Determine the (X, Y) coordinate at the center of the cell enclosing the given text.  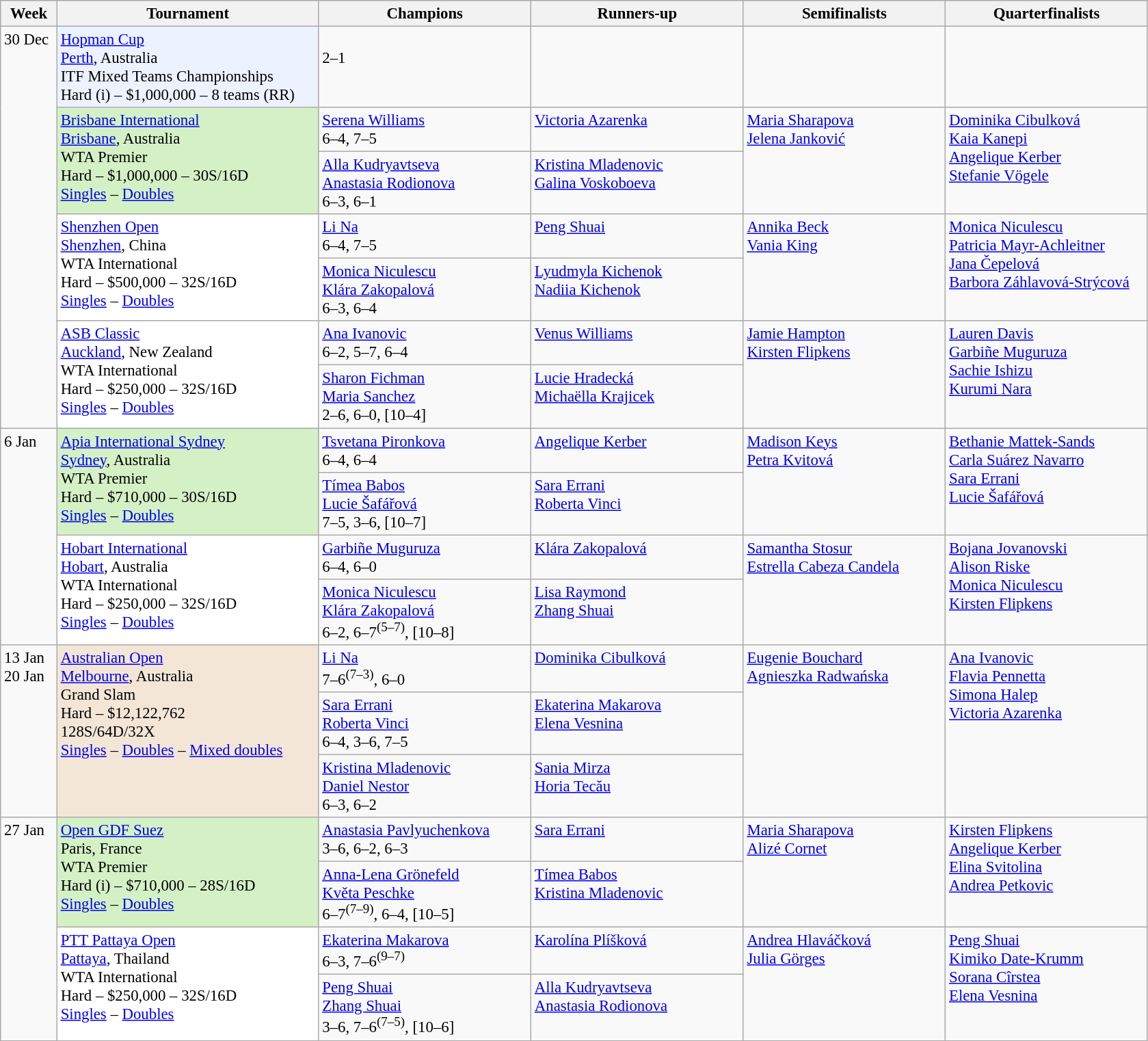
Ana Ivanovic Flavia Pennetta Simona Halep Victoria Azarenka (1047, 731)
Anna-Lena Grönefeld Květa Peschke 6–7(7–9), 6–4, [10–5] (425, 895)
Bojana Jovanovski Alison Riske Monica Niculescu Kirsten Flipkens (1047, 590)
Tímea Babos Kristina Mladenovic (637, 895)
Victoria Azarenka (637, 130)
Tímea Babos Lucie Šafářová 7–5, 3–6, [10–7] (425, 503)
Dominika Cibulková Kaia Kanepi Angelique Kerber Stefanie Vögele (1047, 161)
Anastasia Pavlyuchenkova 3–6, 6–2, 6–3 (425, 840)
Alla Kudryavtseva Anastasia Rodionova (637, 1007)
Semifinalists (844, 14)
Venus Williams (637, 343)
Li Na 7–6(7–3), 6–0 (425, 669)
Sania Mirza Horia Tecău (637, 786)
Kristina Mladenovic Galina Voskoboeva (637, 183)
Li Na6–4, 7–5 (425, 237)
30 Dec (29, 227)
Ana Ivanovic 6–2, 5–7, 6–4 (425, 343)
Lauren Davis Garbiñe Muguruza Sachie Ishizu Kurumi Nara (1047, 375)
Dominika Cibulková (637, 669)
Peng Shuai (637, 237)
Angelique Kerber (637, 450)
6 Jan (29, 536)
Week (29, 14)
Open GDF Suez Paris, France WTA Premier Hard (i) – $710,000 – 28S/16D Singles – Doubles (187, 873)
Hopman Cup Perth, AustraliaITF Mixed Teams Championships Hard (i) – $1,000,000 – 8 teams (RR) (187, 67)
Peng Shuai Zhang Shuai 3–6, 7–6(7–5), [10–6] (425, 1007)
Sharon Fichman Maria Sanchez 2–6, 6–0, [10–4] (425, 397)
Ekaterina Makarova6–3, 7–6(9–7) (425, 951)
Tsvetana Pironkova 6–4, 6–4 (425, 450)
Sara Errani Roberta Vinci (637, 503)
Karolína Plíšková (637, 951)
27 Jan (29, 929)
Jamie Hampton Kirsten Flipkens (844, 375)
ASB Classic Auckland, New Zealand WTA International Hard – $250,000 – 32S/16D Singles – Doubles (187, 375)
Monica Niculescu Patricia Mayr-Achleitner Jana Čepelová Barbora Záhlavová-Strýcová (1047, 267)
Monica Niculescu Klára Zakopalová 6–2, 6–7(5–7), [10–8] (425, 611)
Monica Niculescu Klára Zakopalová 6–3, 6–4 (425, 290)
13 Jan 20 Jan (29, 731)
Tournament (187, 14)
PTT Pattaya Open Pattaya, Thailand WTA International Hard – $250,000 – 32S/16D Singles – Doubles (187, 984)
Madison Keys Petra Kvitová (844, 482)
2–1 (425, 67)
Lisa Raymond Zhang Shuai (637, 611)
Ekaterina Makarova Elena Vesnina (637, 724)
Klára Zakopalová (637, 557)
Alla Kudryavtseva Anastasia Rodionova 6–3, 6–1 (425, 183)
Samantha Stosur Estrella Cabeza Candela (844, 590)
Eugenie Bouchard Agnieszka Radwańska (844, 731)
Apia International Sydney Sydney, Australia WTA Premier Hard – $710,000 – 30S/16D Singles – Doubles (187, 482)
Annika Beck Vania King (844, 267)
Sara Errani Roberta Vinci 6–4, 3–6, 7–5 (425, 724)
Peng Shuai Kimiko Date-Krumm Sorana Cîrstea Elena Vesnina (1047, 984)
Kirsten Flipkens Angelique Kerber Elina Svitolina Andrea Petkovic (1047, 873)
Serena Williams 6–4, 7–5 (425, 130)
Maria Sharapova Jelena Janković (844, 161)
Sara Errani (637, 840)
Champions (425, 14)
Kristina Mladenovic Daniel Nestor 6–3, 6–2 (425, 786)
Andrea Hlaváčková Julia Görges (844, 984)
Brisbane International Brisbane, Australia WTA Premier Hard – $1,000,000 – 30S/16D Singles – Doubles (187, 161)
Lyudmyla Kichenok Nadiia Kichenok (637, 290)
Bethanie Mattek-Sands Carla Suárez Navarro Sara Errani Lucie Šafářová (1047, 482)
Maria Sharapova Alizé Cornet (844, 873)
Hobart International Hobart, Australia WTA International Hard – $250,000 – 32S/16DSingles – Doubles (187, 590)
Quarterfinalists (1047, 14)
Australian Open Melbourne, Australia Grand Slam Hard – $12,122,762 128S/64D/32X Singles – Doubles – Mixed doubles (187, 731)
Shenzhen Open Shenzhen, China WTA InternationalHard – $500,000 – 32S/16DSingles – Doubles (187, 267)
Lucie Hradecká Michaëlla Krajicek (637, 397)
Runners-up (637, 14)
Garbiñe Muguruza 6–4, 6–0 (425, 557)
